For the text-containing cell, return its midpoint in (x, y) coordinate format. 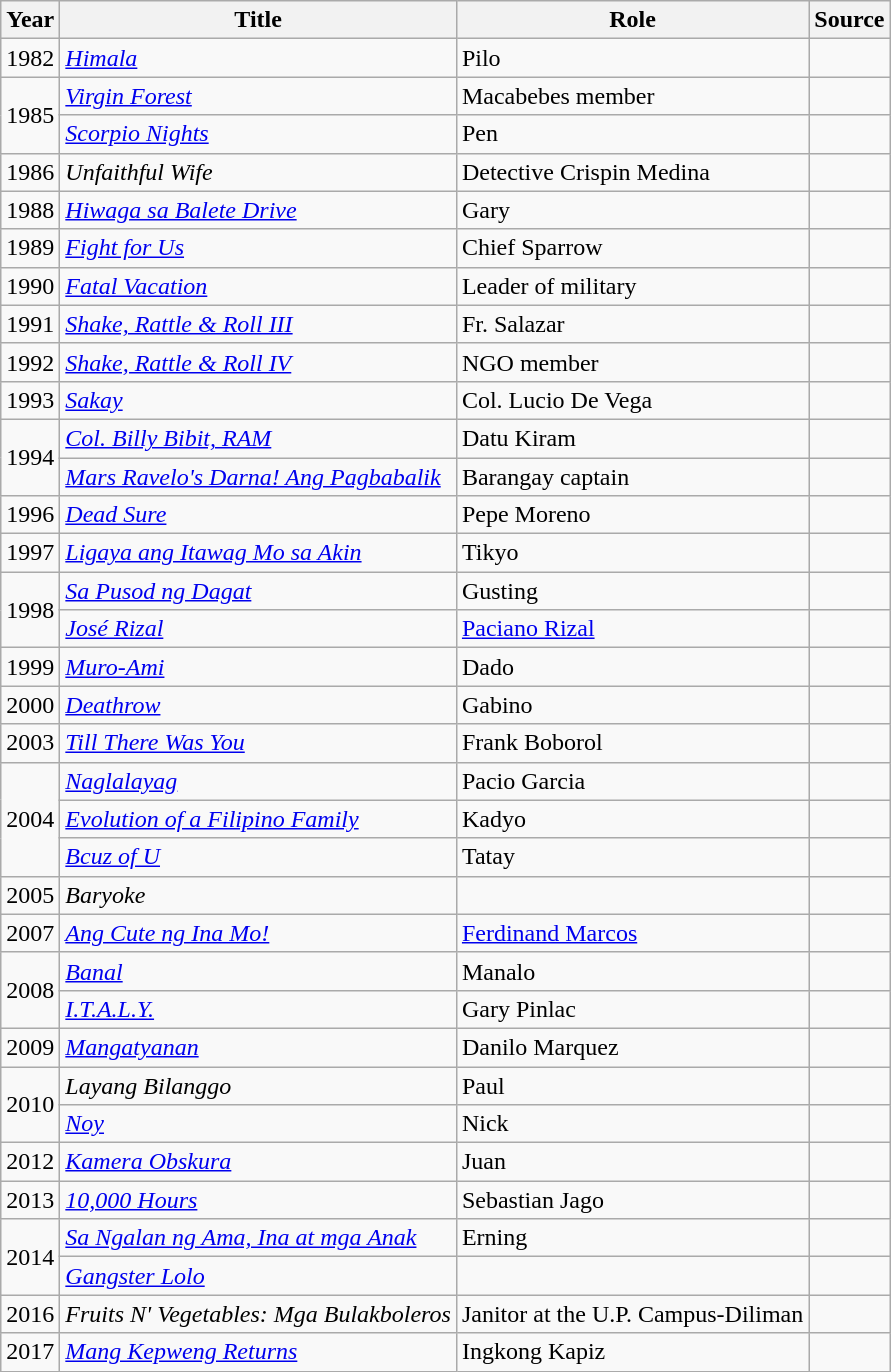
Janitor at the U.P. Campus-Diliman (632, 1314)
Title (258, 20)
Pilo (632, 58)
Baryoke (258, 895)
2014 (30, 1257)
Scorpio Nights (258, 134)
Sa Pusod ng Dagat (258, 591)
Naglalayag (258, 781)
Till There Was You (258, 743)
Kamera Obskura (258, 1162)
2000 (30, 705)
I.T.A.L.Y. (258, 1009)
Nick (632, 1124)
Pacio Garcia (632, 781)
1993 (30, 400)
Danilo Marquez (632, 1047)
Paul (632, 1085)
Tatay (632, 857)
Year (30, 20)
Fr. Salazar (632, 324)
2016 (30, 1314)
2004 (30, 819)
Noy (258, 1124)
2012 (30, 1162)
Evolution of a Filipino Family (258, 819)
Chief Sparrow (632, 248)
Col. Lucio De Vega (632, 400)
Shake, Rattle & Roll IV (258, 362)
Erning (632, 1238)
Datu Kiram (632, 438)
1989 (30, 248)
1991 (30, 324)
2017 (30, 1352)
1990 (30, 286)
2009 (30, 1047)
Frank Boborol (632, 743)
Gabino (632, 705)
Hiwaga sa Balete Drive (258, 210)
Pepe Moreno (632, 515)
Sebastian Jago (632, 1200)
Bcuz of U (258, 857)
Mars Ravelo's Darna! Ang Pagbabalik (258, 477)
Detective Crispin Medina (632, 172)
Kadyo (632, 819)
Muro-Ami (258, 667)
Virgin Forest (258, 96)
10,000 Hours (258, 1200)
2007 (30, 933)
Gary Pinlac (632, 1009)
Source (850, 20)
Col. Billy Bibit, RAM (258, 438)
Fight for Us (258, 248)
Mangatyanan (258, 1047)
1998 (30, 610)
Unfaithful Wife (258, 172)
Gangster Lolo (258, 1276)
2005 (30, 895)
Fruits N' Vegetables: Mga Bulakboleros (258, 1314)
1997 (30, 553)
Macabebes member (632, 96)
2010 (30, 1104)
1988 (30, 210)
Dado (632, 667)
1982 (30, 58)
Layang Bilanggo (258, 1085)
Pen (632, 134)
Gusting (632, 591)
Fatal Vacation (258, 286)
1986 (30, 172)
1996 (30, 515)
Banal (258, 971)
Ligaya ang Itawag Mo sa Akin (258, 553)
Leader of military (632, 286)
2003 (30, 743)
1992 (30, 362)
Sa Ngalan ng Ama, Ina at mga Anak (258, 1238)
Gary (632, 210)
Mang Kepweng Returns (258, 1352)
Manalo (632, 971)
2013 (30, 1200)
2008 (30, 990)
Tikyo (632, 553)
Himala (258, 58)
Sakay (258, 400)
Dead Sure (258, 515)
1985 (30, 115)
José Rizal (258, 629)
Deathrow (258, 705)
1999 (30, 667)
Barangay captain (632, 477)
1994 (30, 457)
Shake, Rattle & Roll III (258, 324)
Ferdinand Marcos (632, 933)
Juan (632, 1162)
Ang Cute ng Ina Mo! (258, 933)
NGO member (632, 362)
Role (632, 20)
Paciano Rizal (632, 629)
Ingkong Kapiz (632, 1352)
